Capture the cell that displays the provided text and extract its [x, y] central coordinate. 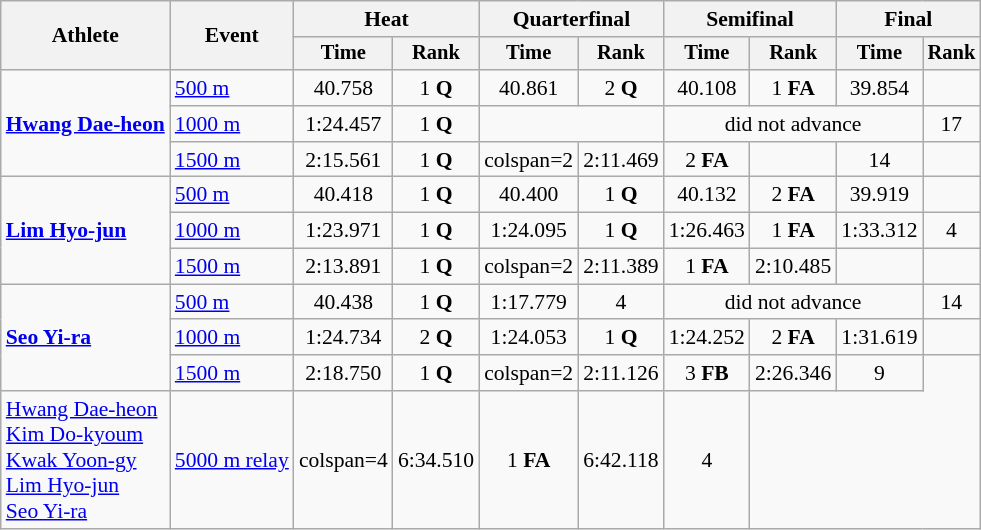
2:18.750 [344, 373]
2:26.346 [793, 373]
1:24.457 [344, 124]
1:24.734 [344, 338]
1:33.312 [879, 231]
9 [879, 373]
2:10.485 [793, 267]
2:11.389 [620, 267]
Hwang Dae-heon [86, 124]
Athlete [86, 36]
39.919 [879, 195]
Lim Hyo-jun [86, 230]
40.132 [707, 195]
40.400 [528, 195]
1:23.971 [344, 231]
1:17.779 [528, 302]
Hwang Dae-heonKim Do-kyoumKwak Yoon-gyLim Hyo-junSeo Yi-ra [86, 460]
colspan=4 [344, 460]
40.758 [344, 88]
Event [232, 36]
1:26.463 [707, 231]
2:13.891 [344, 267]
40.108 [707, 88]
6:34.510 [436, 460]
Final [908, 19]
Semifinal [750, 19]
6:42.118 [620, 460]
2:15.561 [344, 160]
Heat [386, 19]
2:11.469 [620, 160]
Seo Yi-ra [86, 338]
17 [952, 124]
1:24.053 [528, 338]
40.438 [344, 302]
3 FB [707, 373]
40.861 [528, 88]
1:24.252 [707, 338]
1:31.619 [879, 338]
1:24.095 [528, 231]
2:11.126 [620, 373]
40.418 [344, 195]
Quarterfinal [572, 19]
5000 m relay [232, 460]
39.854 [879, 88]
